For the text-containing cell, return its midpoint in (x, y) coordinate format. 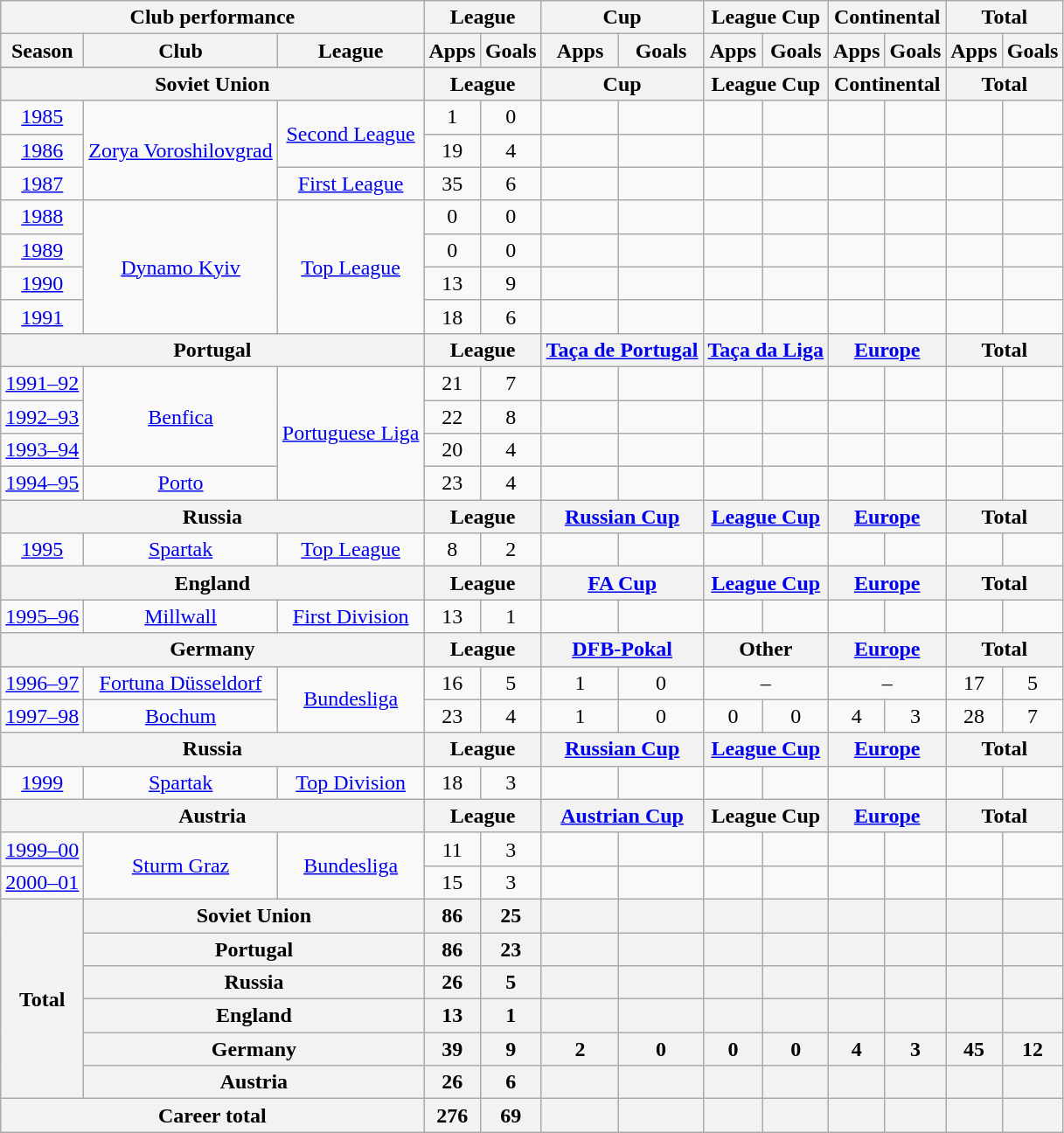
Benfica (180, 416)
Club performance (212, 17)
1986 (42, 150)
22 (452, 417)
1990 (42, 283)
Millwall (180, 616)
1993–94 (42, 450)
Sturm Graz (180, 865)
Bochum (180, 716)
35 (452, 184)
Top Division (351, 782)
19 (452, 150)
Career total (212, 1116)
1992–93 (42, 417)
39 (452, 1049)
Other (766, 650)
28 (974, 716)
1997–98 (42, 716)
16 (452, 683)
Dynamo Kyiv (180, 267)
69 (511, 1116)
First League (351, 184)
Second League (351, 134)
21 (452, 383)
12 (1033, 1049)
25 (511, 915)
1995 (42, 550)
1991–92 (42, 383)
15 (452, 882)
Fortuna Düsseldorf (180, 683)
17 (974, 683)
1999–00 (42, 849)
1987 (42, 184)
45 (974, 1049)
1991 (42, 316)
Porto (180, 483)
Austrian Cup (622, 816)
1999 (42, 782)
1988 (42, 217)
First Division (351, 616)
Season (42, 51)
DFB-Pokal (622, 650)
1995–96 (42, 616)
Club (180, 51)
FA Cup (622, 583)
2000–01 (42, 882)
Taça de Portugal (622, 350)
1994–95 (42, 483)
1985 (42, 117)
Portuguese Liga (351, 433)
Zorya Voroshilovgrad (180, 150)
1989 (42, 250)
Taça da Liga (766, 350)
20 (452, 450)
1996–97 (42, 683)
276 (452, 1116)
11 (452, 849)
